Scan for the cell matching the given text and deliver its (X, Y) coordinate at center. 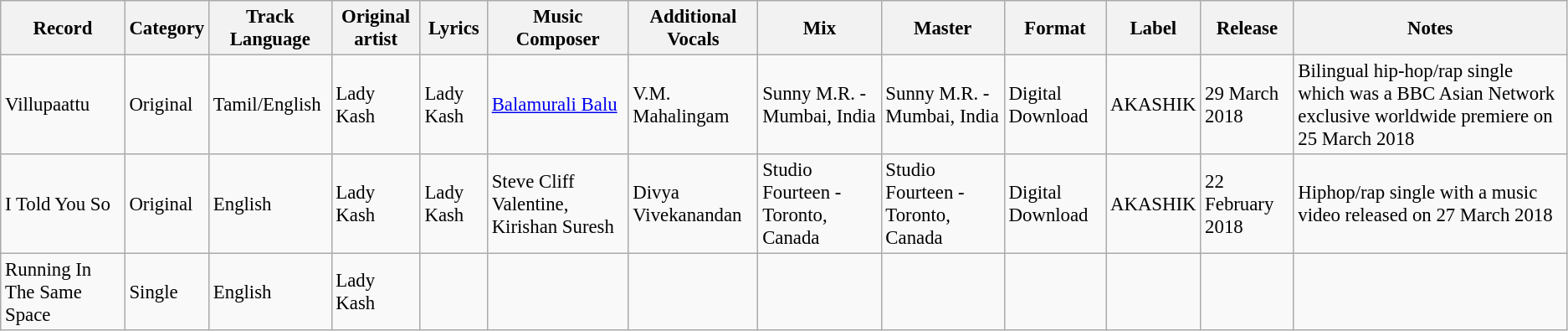
Record (63, 28)
Mix (820, 28)
Divya Vivekanandan (693, 204)
Tamil/English (270, 106)
Format (1054, 28)
29 March 2018 (1247, 106)
Master (942, 28)
Bilingual hip-hop/rap single which was a BBC Asian Network exclusive worldwide premiere on 25 March 2018 (1430, 106)
Balamurali Balu (557, 106)
Hiphop/rap single with a music video released on 27 March 2018 (1430, 204)
Music Composer (557, 28)
Lyrics (453, 28)
Single (167, 292)
Original artist (376, 28)
Category (167, 28)
Notes (1430, 28)
22 February 2018 (1247, 204)
V.M. Mahalingam (693, 106)
I Told You So (63, 204)
Steve Cliff Valentine, Kirishan Suresh (557, 204)
Label (1153, 28)
Running In The Same Space (63, 292)
Villupaattu (63, 106)
Additional Vocals (693, 28)
Release (1247, 28)
Track Language (270, 28)
